Output the (x, y) coordinate of the center of the cell containing the given text.  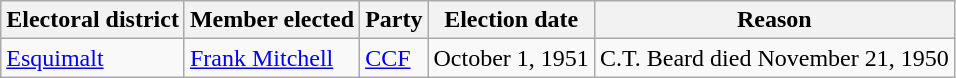
Esquimalt (93, 58)
CCF (394, 58)
C.T. Beard died November 21, 1950 (774, 58)
Party (394, 20)
October 1, 1951 (511, 58)
Election date (511, 20)
Reason (774, 20)
Electoral district (93, 20)
Member elected (272, 20)
Frank Mitchell (272, 58)
